For the text-containing cell, return its midpoint in [x, y] coordinate format. 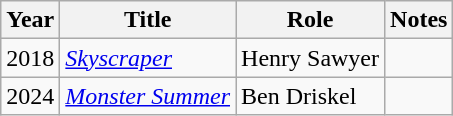
2024 [30, 96]
Title [148, 20]
Role [310, 20]
Notes [419, 20]
Henry Sawyer [310, 58]
Year [30, 20]
Ben Driskel [310, 96]
2018 [30, 58]
Skyscraper [148, 58]
Monster Summer [148, 96]
